Locate the cell with the specified text and output its [x, y] center coordinate. 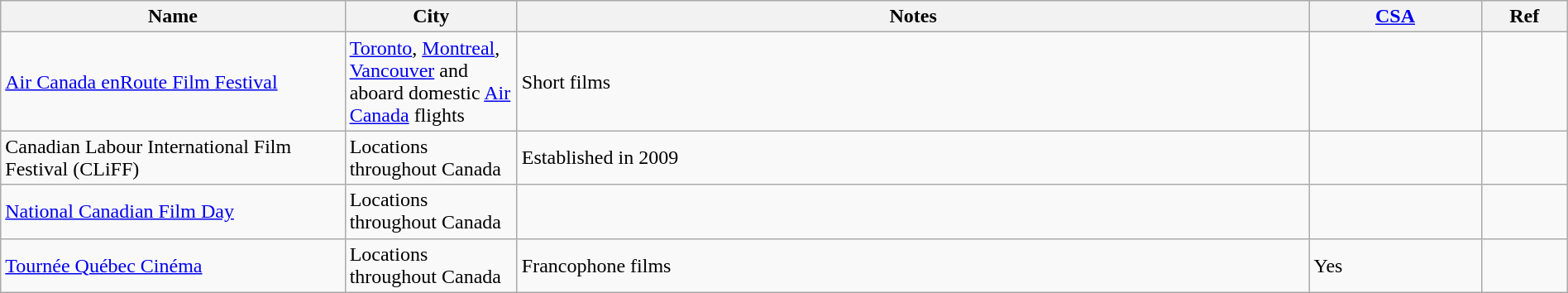
Established in 2009 [913, 157]
Toronto, Montreal, Vancouver and aboard domestic Air Canada flights [431, 81]
Tournée Québec Cinéma [173, 265]
Name [173, 17]
City [431, 17]
National Canadian Film Day [173, 212]
Yes [1395, 265]
CSA [1395, 17]
Air Canada enRoute Film Festival [173, 81]
Ref [1524, 17]
Short films [913, 81]
Francophone films [913, 265]
Notes [913, 17]
Canadian Labour International Film Festival (CLiFF) [173, 157]
